Return (x, y) of the center of cell containing provided text 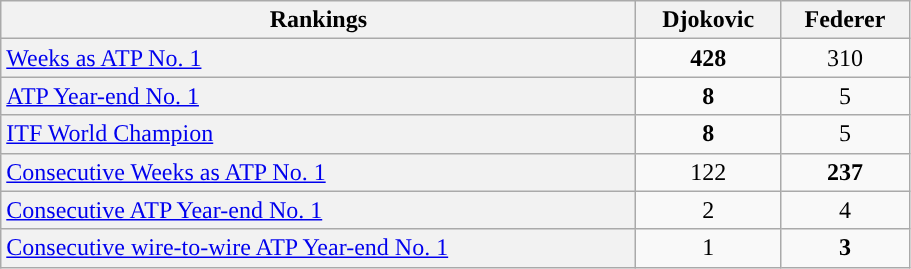
Federer (844, 20)
Djokovic (708, 20)
ATP Year-end No. 1 (318, 96)
Rankings (318, 20)
4 (844, 210)
428 (708, 58)
Consecutive wire-to-wire ATP Year-end No. 1 (318, 248)
3 (844, 248)
2 (708, 210)
Consecutive ATP Year-end No. 1 (318, 210)
237 (844, 172)
Consecutive Weeks as ATP No. 1 (318, 172)
310 (844, 58)
Weeks as ATP No. 1 (318, 58)
ITF World Champion (318, 134)
1 (708, 248)
122 (708, 172)
